Detect which cell encompasses the target text, then output its (X, Y) center coordinate. 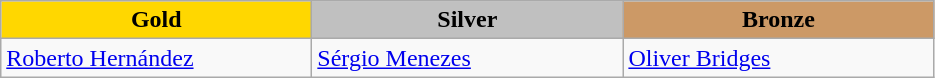
Oliver Bridges (778, 58)
Bronze (778, 20)
Silver (468, 20)
Roberto Hernández (156, 58)
Gold (156, 20)
Sérgio Menezes (468, 58)
